Extract the [X, Y] coordinate from the center of the cell holding the provided text.  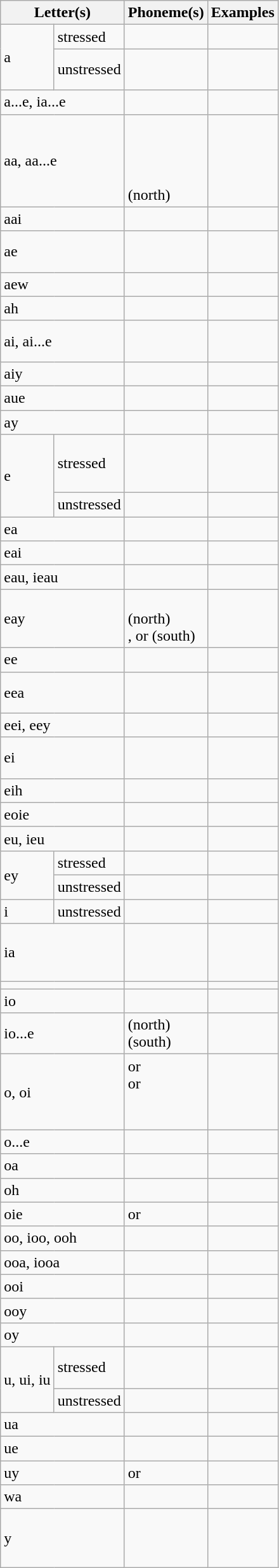
eai [62, 553]
Phoneme(s) [166, 13]
oie [62, 1214]
i [27, 911]
io [62, 1001]
ea [62, 529]
aa, aa...e [62, 160]
eoie [62, 814]
ee [62, 660]
ooa, iooa [62, 1262]
ooi [62, 1286]
ay [62, 422]
ooy [62, 1310]
e [27, 476]
(north) , or (south) [166, 618]
ue [62, 1449]
Letter(s) [62, 13]
ah [62, 308]
aue [62, 398]
or or [166, 1092]
eau, ieau [62, 577]
a...e, ia...e [62, 102]
y [62, 1538]
oa [62, 1166]
eu, ieu [62, 839]
aiy [62, 374]
eei, eey [62, 725]
u, ui, iu [27, 1379]
o, oi [62, 1092]
oh [62, 1190]
ai, ai...e [62, 341]
ei [62, 757]
ae [62, 251]
Examples [242, 13]
aai [62, 219]
eea [62, 693]
oy [62, 1335]
oo, ioo, ooh [62, 1238]
eay [62, 618]
wa [62, 1497]
a [27, 57]
eih [62, 790]
ey [27, 875]
(north) (south) [166, 1034]
aew [62, 284]
o...e [62, 1142]
ia [62, 953]
ua [62, 1425]
io...e [62, 1034]
uy [62, 1473]
(north) [166, 160]
